Return the [x, y] coordinate for the center point of the cell that contains the specified text.  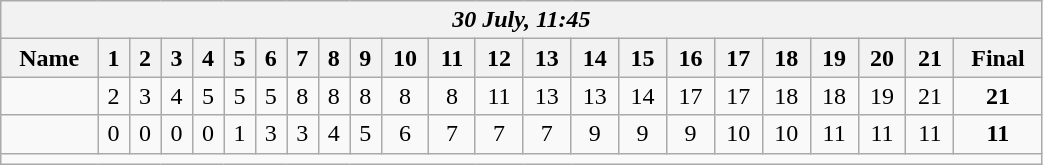
12 [499, 58]
16 [691, 58]
Final [998, 58]
15 [643, 58]
Name [50, 58]
30 July, 11:45 [522, 20]
20 [882, 58]
